Locate the cell with the specified text and output its [X, Y] center coordinate. 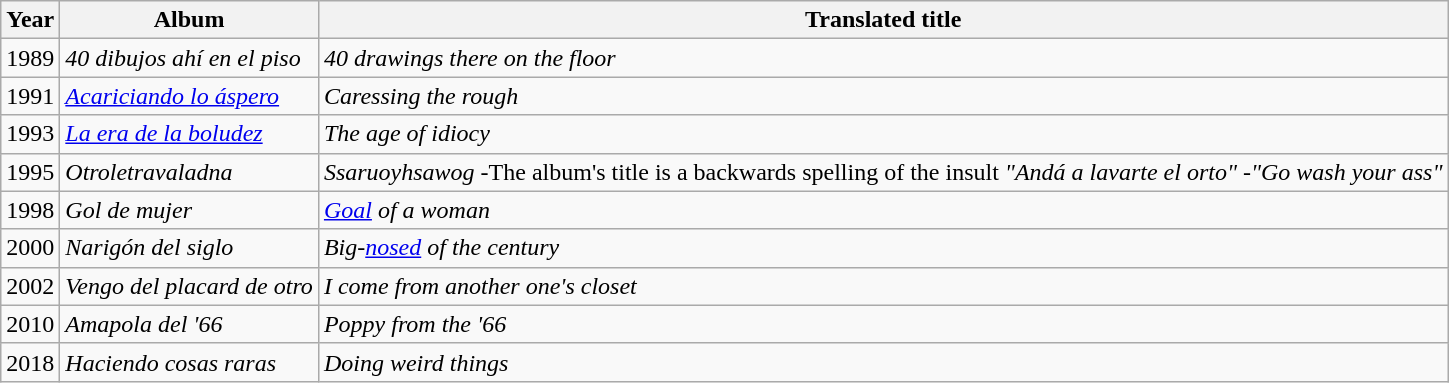
I come from another one's closet [883, 286]
40 drawings there on the floor [883, 58]
Doing weird things [883, 362]
Goal of a woman [883, 210]
Year [30, 20]
Vengo del placard de otro [190, 286]
Gol de mujer [190, 210]
1998 [30, 210]
Narigón del siglo [190, 248]
Acariciando lo áspero [190, 96]
Album [190, 20]
Caressing the rough [883, 96]
The age of idiocy [883, 134]
Haciendo cosas raras [190, 362]
Amapola del '66 [190, 324]
1993 [30, 134]
2000 [30, 248]
1989 [30, 58]
Translated title [883, 20]
2018 [30, 362]
Ssaruoyhsawog -The album's title is a backwards spelling of the insult "Andá a lavarte el orto" -"Go wash your ass" [883, 172]
Otroletravaladna [190, 172]
Poppy from the '66 [883, 324]
1995 [30, 172]
1991 [30, 96]
2002 [30, 286]
La era de la boludez [190, 134]
40 dibujos ahí en el piso [190, 58]
Big-nosed of the century [883, 248]
2010 [30, 324]
